Search for the cell housing the specified text and yield its [x, y] center coordinate. 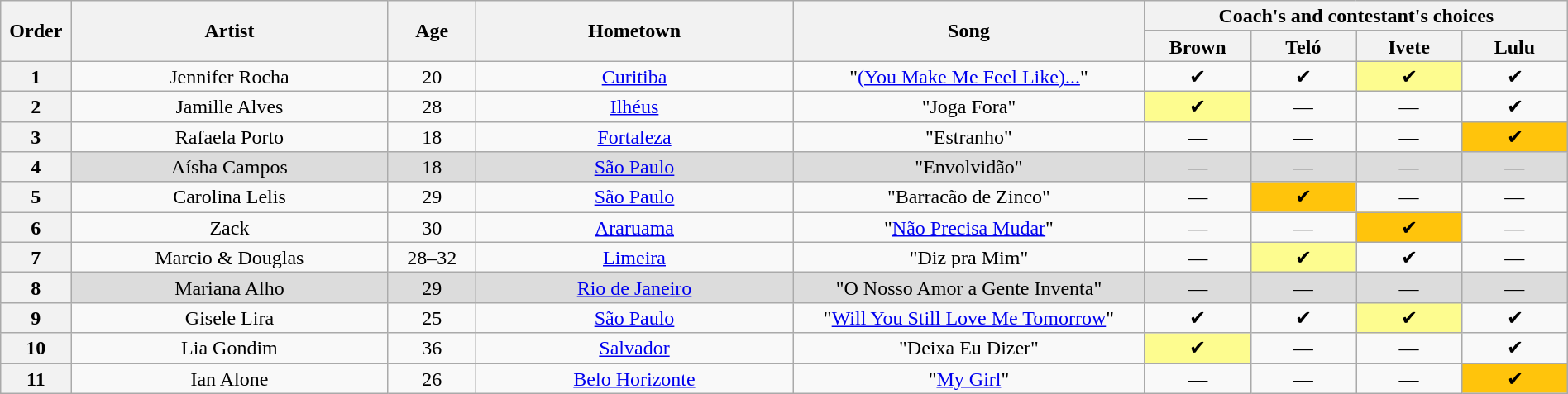
30 [432, 228]
Lia Gondim [230, 349]
"Will You Still Love Me Tomorrow" [969, 317]
4 [36, 167]
"Diz pra Mim" [969, 258]
36 [432, 349]
Ivete [1409, 46]
Curitiba [633, 76]
Jennifer Rocha [230, 76]
Salvador [633, 349]
7 [36, 258]
Jamille Alves [230, 106]
25 [432, 317]
Zack [230, 228]
2 [36, 106]
26 [432, 378]
28 [432, 106]
8 [36, 287]
"My Girl" [969, 378]
Ilhéus [633, 106]
9 [36, 317]
Belo Horizonte [633, 378]
"O Nosso Amor a Gente Inventa" [969, 287]
1 [36, 76]
Age [432, 31]
Fortaleza [633, 137]
10 [36, 349]
"(You Make Me Feel Like)..." [969, 76]
28–32 [432, 258]
Mariana Alho [230, 287]
"Não Precisa Mudar" [969, 228]
"Estranho" [969, 137]
Gisele Lira [230, 317]
Rio de Janeiro [633, 287]
"Joga Fora" [969, 106]
Artist [230, 31]
Rafaela Porto [230, 137]
Coach's and contestant's choices [1356, 17]
Ian Alone [230, 378]
Marcio & Douglas [230, 258]
Teló [1303, 46]
"Envolvidão" [969, 167]
Hometown [633, 31]
5 [36, 197]
Song [969, 31]
Order [36, 31]
Carolina Lelis [230, 197]
Aísha Campos [230, 167]
Limeira [633, 258]
11 [36, 378]
6 [36, 228]
Brown [1198, 46]
Lulu [1514, 46]
"Barracão de Zinco" [969, 197]
20 [432, 76]
3 [36, 137]
Araruama [633, 228]
"Deixa Eu Dizer" [969, 349]
